Extract the [x, y] coordinate from the center of the cell holding the provided text.  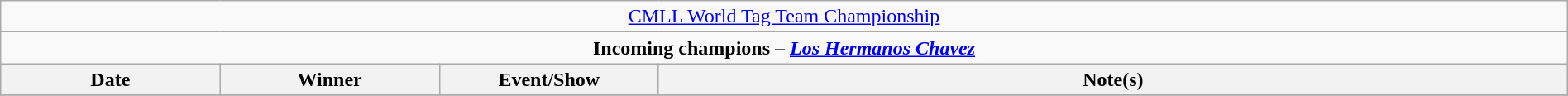
Winner [329, 79]
Event/Show [549, 79]
Note(s) [1113, 79]
CMLL World Tag Team Championship [784, 17]
Date [111, 79]
Incoming champions – Los Hermanos Chavez [784, 48]
